Find where the given text appears and provide that cell's center as [x, y] coordinate. 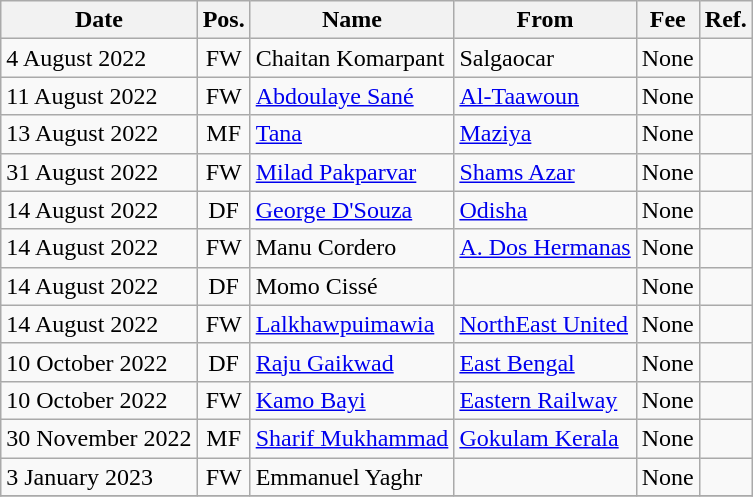
Al-Taawoun [545, 96]
30 November 2022 [99, 438]
Ref. [726, 20]
Maziya [545, 134]
Odisha [545, 210]
Raju Gaikwad [352, 362]
13 August 2022 [99, 134]
East Bengal [545, 362]
Tana [352, 134]
Kamo Bayi [352, 400]
Chaitan Komarpant [352, 58]
Lalkhawpuimawia [352, 324]
3 January 2023 [99, 477]
George D'Souza [352, 210]
Salgaocar [545, 58]
Gokulam Kerala [545, 438]
From [545, 20]
Name [352, 20]
Emmanuel Yaghr [352, 477]
Eastern Railway [545, 400]
31 August 2022 [99, 172]
Manu Cordero [352, 248]
Shams Azar [545, 172]
Sharif Mukhammad [352, 438]
Abdoulaye Sané [352, 96]
Pos. [224, 20]
Date [99, 20]
Momo Cissé [352, 286]
A. Dos Hermanas [545, 248]
Milad Pakparvar [352, 172]
11 August 2022 [99, 96]
Fee [668, 20]
NorthEast United [545, 324]
4 August 2022 [99, 58]
